Detect which cell encompasses the target text, then output its [x, y] center coordinate. 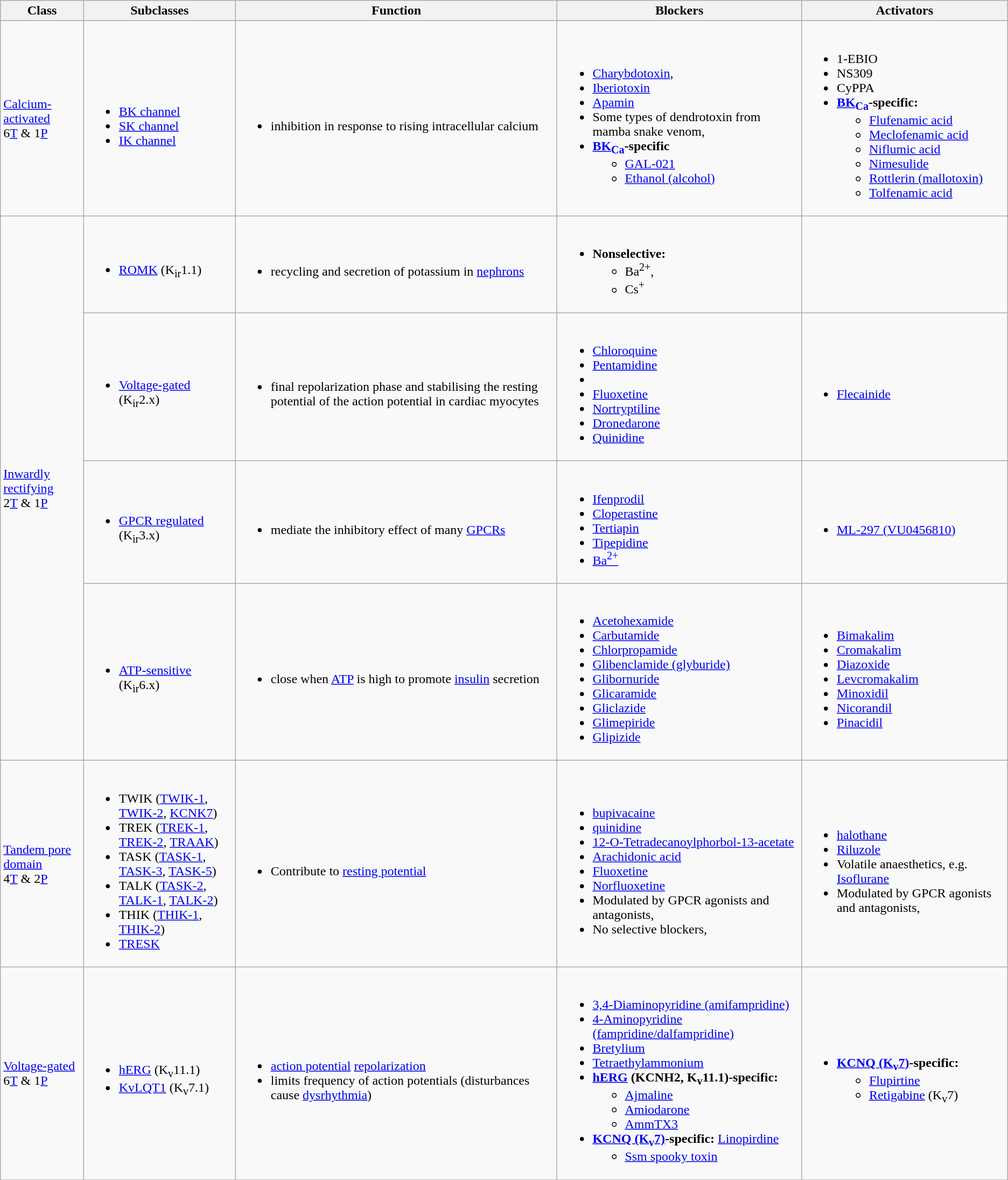
Class [42, 11]
Charybdotoxin,IberiotoxinApaminSome types of dendrotoxin from mamba snake venom,BKCa-specificGAL-021Ethanol (alcohol) [680, 118]
Contribute to resting potential [396, 863]
Nonselective:Ba2+,Cs+ [680, 264]
Voltage-gated 6T & 1P [42, 1073]
Flecainide [905, 387]
IfenprodilCloperastineTertiapinTipepidineBa2+ [680, 522]
GPCR regulated (Kir3.x) [159, 522]
ATP-sensitive (Kir6.x) [159, 672]
Activators [905, 11]
1-EBIONS309CyPPABKCa-specific:Flufenamic acidMeclofenamic acidNiflumic acidNimesulideRottlerin (mallotoxin)Tolfenamic acid [905, 118]
KCNQ (Kv7)-specific:FlupirtineRetigabine (Kv7) [905, 1073]
BimakalimCromakalimDiazoxideLevcromakalimMinoxidilNicorandilPinacidil [905, 672]
Function [396, 11]
final repolarization phase and stabilising the resting potential of the action potential in cardiac myocytes [396, 387]
BK channelSK channelIK channel [159, 118]
ML-297 (VU0456810) [905, 522]
Blockers [680, 11]
Tandem pore domain 4T & 2P [42, 863]
Inwardly rectifying 2T & 1P [42, 488]
inhibition in response to rising intracellular calcium [396, 118]
Calcium-activated 6T & 1P [42, 118]
TWIK (TWIK-1, TWIK-2, KCNK7)TREK (TREK-1, TREK-2, TRAAK)TASK (TASK-1, TASK-3, TASK-5)TALK (TASK-2, TALK-1, TALK-2)THIK (THIK-1, THIK-2)TRESK [159, 863]
halothaneRiluzoleVolatile anaesthetics, e.g. IsofluraneModulated by GPCR agonists and antagonists, [905, 863]
recycling and secretion of potassium in nephrons [396, 264]
ChloroquinePentamidineFluoxetineNortryptilineDronedaroneQuinidine [680, 387]
action potential repolarizationlimits frequency of action potentials (disturbances cause dysrhythmia) [396, 1073]
hERG (Kv11.1)KvLQT1 (Kv7.1) [159, 1073]
Subclasses [159, 11]
close when ATP is high to promote insulin secretion [396, 672]
Acetohexamide Carbutamide Chlorpropamide Glibenclamide (glyburide)Glibornuride Glicaramide GliclazideGlimepiride Glipizide [680, 672]
ROMK (Kir1.1) [159, 264]
mediate the inhibitory effect of many GPCRs [396, 522]
Voltage-gated (Kir2.x) [159, 387]
